From the cell containing the given text, extract its center point as (X, Y) coordinate. 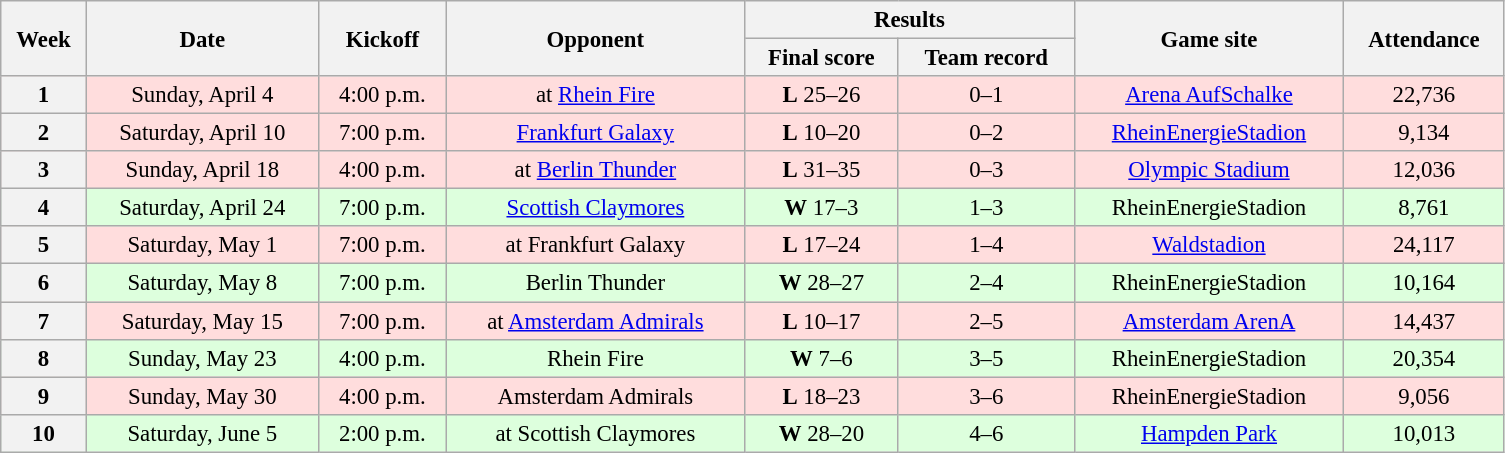
24,117 (1424, 245)
Saturday, May 15 (202, 321)
3–6 (986, 396)
Team record (986, 58)
Attendance (1424, 38)
W 28–27 (821, 283)
W 17–3 (821, 208)
Berlin Thunder (595, 283)
2 (44, 133)
1 (44, 95)
20,354 (1424, 358)
at Scottish Claymores (595, 433)
10,013 (1424, 433)
14,437 (1424, 321)
0–2 (986, 133)
1–4 (986, 245)
8,761 (1424, 208)
L 10–17 (821, 321)
L 31–35 (821, 170)
Week (44, 38)
Sunday, May 30 (202, 396)
3 (44, 170)
5 (44, 245)
Scottish Claymores (595, 208)
12,036 (1424, 170)
Sunday, May 23 (202, 358)
Game site (1208, 38)
Frankfurt Galaxy (595, 133)
L 17–24 (821, 245)
Saturday, April 24 (202, 208)
W 28–20 (821, 433)
L 10–20 (821, 133)
10 (44, 433)
3–5 (986, 358)
Final score (821, 58)
4 (44, 208)
10,164 (1424, 283)
Waldstadion (1208, 245)
Amsterdam Admirals (595, 396)
Opponent (595, 38)
9 (44, 396)
Amsterdam ArenA (1208, 321)
Date (202, 38)
Results (909, 20)
2–4 (986, 283)
2–5 (986, 321)
at Rhein Fire (595, 95)
0–1 (986, 95)
Saturday, May 1 (202, 245)
Saturday, May 8 (202, 283)
1–3 (986, 208)
Kickoff (382, 38)
Sunday, April 18 (202, 170)
2:00 p.m. (382, 433)
0–3 (986, 170)
7 (44, 321)
Olympic Stadium (1208, 170)
9,056 (1424, 396)
Sunday, April 4 (202, 95)
Hampden Park (1208, 433)
at Berlin Thunder (595, 170)
Saturday, April 10 (202, 133)
22,736 (1424, 95)
Saturday, June 5 (202, 433)
4–6 (986, 433)
8 (44, 358)
at Frankfurt Galaxy (595, 245)
Rhein Fire (595, 358)
L 18–23 (821, 396)
L 25–26 (821, 95)
6 (44, 283)
W 7–6 (821, 358)
at Amsterdam Admirals (595, 321)
9,134 (1424, 133)
Arena AufSchalke (1208, 95)
